Pinpoint the cell where the given text exists, returning its [X, Y] midpoint coordinate. 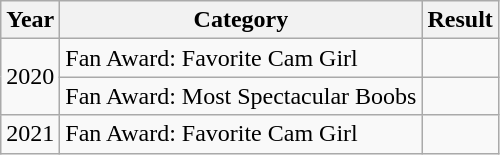
Category [241, 20]
Year [30, 20]
2021 [30, 134]
2020 [30, 77]
Result [460, 20]
Fan Award: Most Spectacular Boobs [241, 96]
